For the text-containing cell, return its midpoint in [x, y] coordinate format. 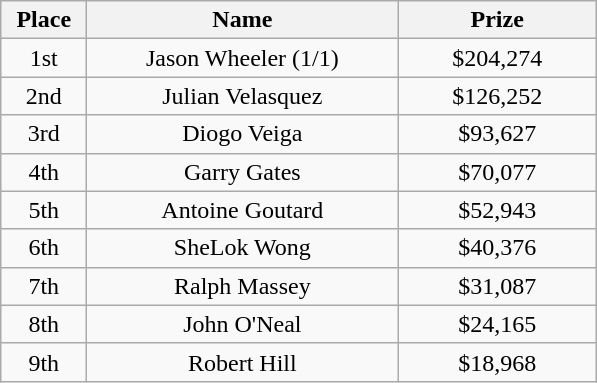
$18,968 [498, 362]
$52,943 [498, 210]
Julian Velasquez [242, 96]
Robert Hill [242, 362]
2nd [44, 96]
Prize [498, 20]
$31,087 [498, 286]
$126,252 [498, 96]
Ralph Massey [242, 286]
$24,165 [498, 324]
Name [242, 20]
7th [44, 286]
Jason Wheeler (1/1) [242, 58]
SheLok Wong [242, 248]
Place [44, 20]
Antoine Goutard [242, 210]
3rd [44, 134]
6th [44, 248]
4th [44, 172]
Diogo Veiga [242, 134]
8th [44, 324]
9th [44, 362]
$40,376 [498, 248]
1st [44, 58]
$70,077 [498, 172]
$204,274 [498, 58]
Garry Gates [242, 172]
5th [44, 210]
$93,627 [498, 134]
John O'Neal [242, 324]
